Find where the given text appears and provide that cell's center as [X, Y] coordinate. 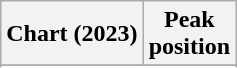
Peakposition [189, 34]
Chart (2023) [72, 34]
